Output the (x, y) coordinate of the center of the cell containing the given text.  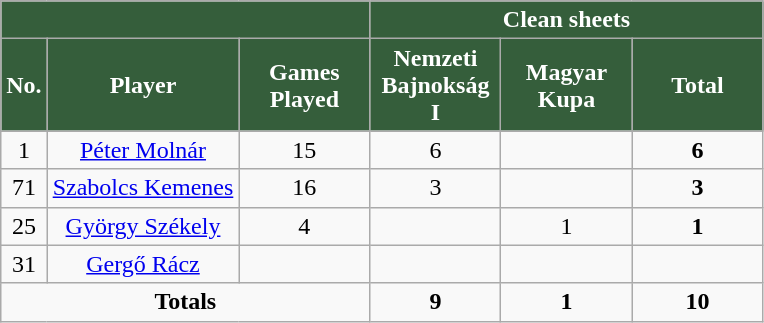
Total (698, 85)
György Székely (143, 226)
31 (24, 264)
Clean sheets (566, 20)
No. (24, 85)
25 (24, 226)
Péter Molnár (143, 150)
4 (304, 226)
Szabolcs Kemenes (143, 188)
Magyar Kupa (566, 85)
16 (304, 188)
Nemzeti Bajnokság I (436, 85)
71 (24, 188)
9 (436, 302)
10 (698, 302)
Gergő Rácz (143, 264)
Player (143, 85)
15 (304, 150)
Totals (186, 302)
Games Played (304, 85)
